Provide the (X, Y) coordinate of the cell's center where the given text is located.  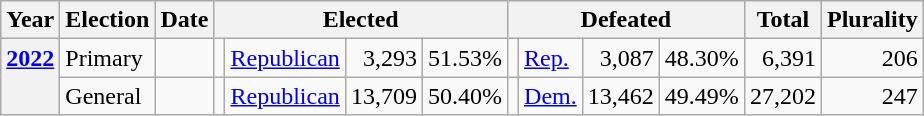
Election (108, 20)
3,293 (384, 58)
27,202 (782, 96)
3,087 (620, 58)
2022 (30, 77)
Total (782, 20)
Rep. (551, 58)
206 (872, 58)
Year (30, 20)
13,709 (384, 96)
Defeated (626, 20)
Elected (361, 20)
Plurality (872, 20)
Dem. (551, 96)
Date (184, 20)
13,462 (620, 96)
50.40% (464, 96)
General (108, 96)
51.53% (464, 58)
48.30% (702, 58)
Primary (108, 58)
247 (872, 96)
49.49% (702, 96)
6,391 (782, 58)
